Provide the [X, Y] coordinate of the cell's center where the given text is located.  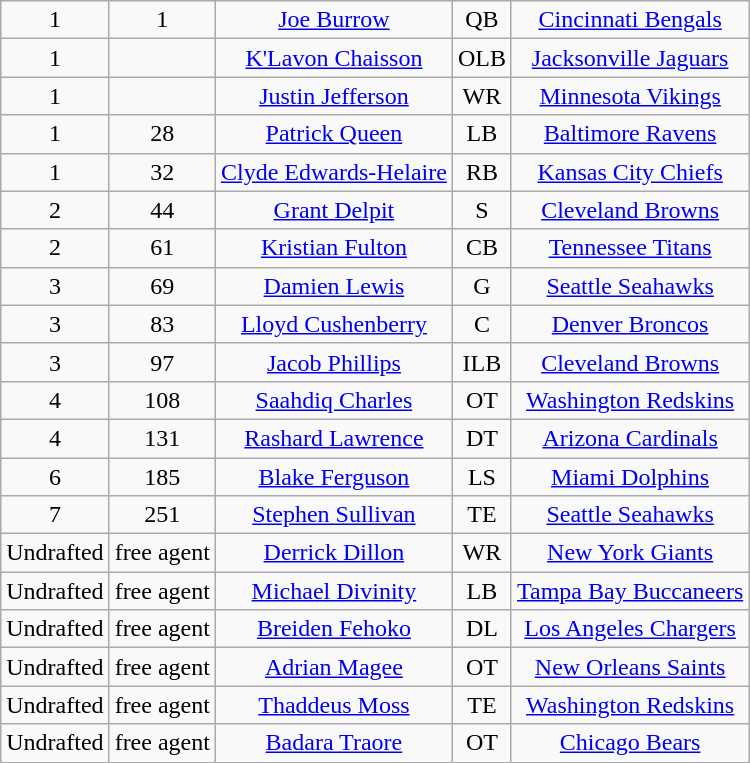
69 [162, 286]
Grant Delpit [334, 210]
131 [162, 438]
Los Angeles Chargers [630, 629]
Breiden Fehoko [334, 629]
Jacksonville Jaguars [630, 58]
6 [55, 477]
Blake Ferguson [334, 477]
Derrick Dillon [334, 553]
Stephen Sullivan [334, 515]
RB [482, 172]
Cincinnati Bengals [630, 20]
Kristian Fulton [334, 248]
61 [162, 248]
32 [162, 172]
Tennessee Titans [630, 248]
G [482, 286]
DL [482, 629]
LS [482, 477]
Patrick Queen [334, 134]
7 [55, 515]
Miami Dolphins [630, 477]
Chicago Bears [630, 743]
Minnesota Vikings [630, 96]
S [482, 210]
K'Lavon Chaisson [334, 58]
Adrian Magee [334, 667]
New Orleans Saints [630, 667]
New York Giants [630, 553]
DT [482, 438]
108 [162, 400]
C [482, 324]
251 [162, 515]
Denver Broncos [630, 324]
Arizona Cardinals [630, 438]
Lloyd Cushenberry [334, 324]
44 [162, 210]
Rashard Lawrence [334, 438]
ILB [482, 362]
Justin Jefferson [334, 96]
Tampa Bay Buccaneers [630, 591]
185 [162, 477]
28 [162, 134]
Saahdiq Charles [334, 400]
Michael Divinity [334, 591]
Thaddeus Moss [334, 705]
Damien Lewis [334, 286]
Jacob Phillips [334, 362]
97 [162, 362]
Badara Traore [334, 743]
83 [162, 324]
Clyde Edwards-Helaire [334, 172]
QB [482, 20]
Baltimore Ravens [630, 134]
Kansas City Chiefs [630, 172]
CB [482, 248]
OLB [482, 58]
Joe Burrow [334, 20]
